Scan for the cell matching the given text and deliver its [x, y] coordinate at center. 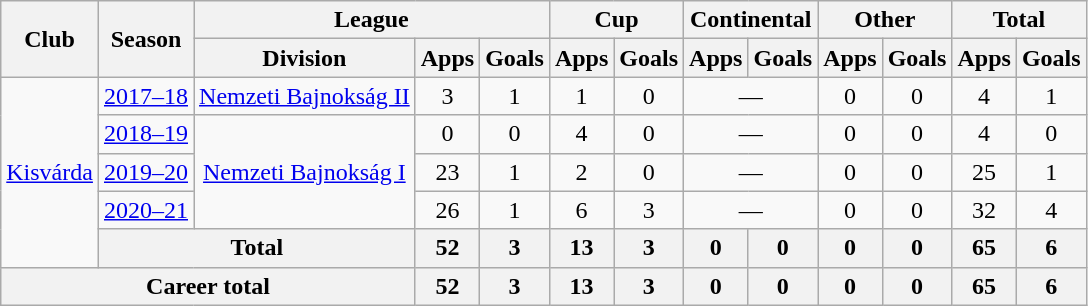
Nemzeti Bajnokság I [305, 172]
League [372, 20]
2017–18 [146, 96]
Division [305, 58]
2 [581, 172]
Continental [751, 20]
23 [447, 172]
Season [146, 39]
Kisvárda [50, 172]
2018–19 [146, 134]
Cup [616, 20]
Nemzeti Bajnokság II [305, 96]
26 [447, 210]
2019–20 [146, 172]
Career total [208, 286]
25 [984, 172]
Club [50, 39]
32 [984, 210]
2020–21 [146, 210]
Other [885, 20]
